Detect which cell encompasses the target text, then output its [x, y] center coordinate. 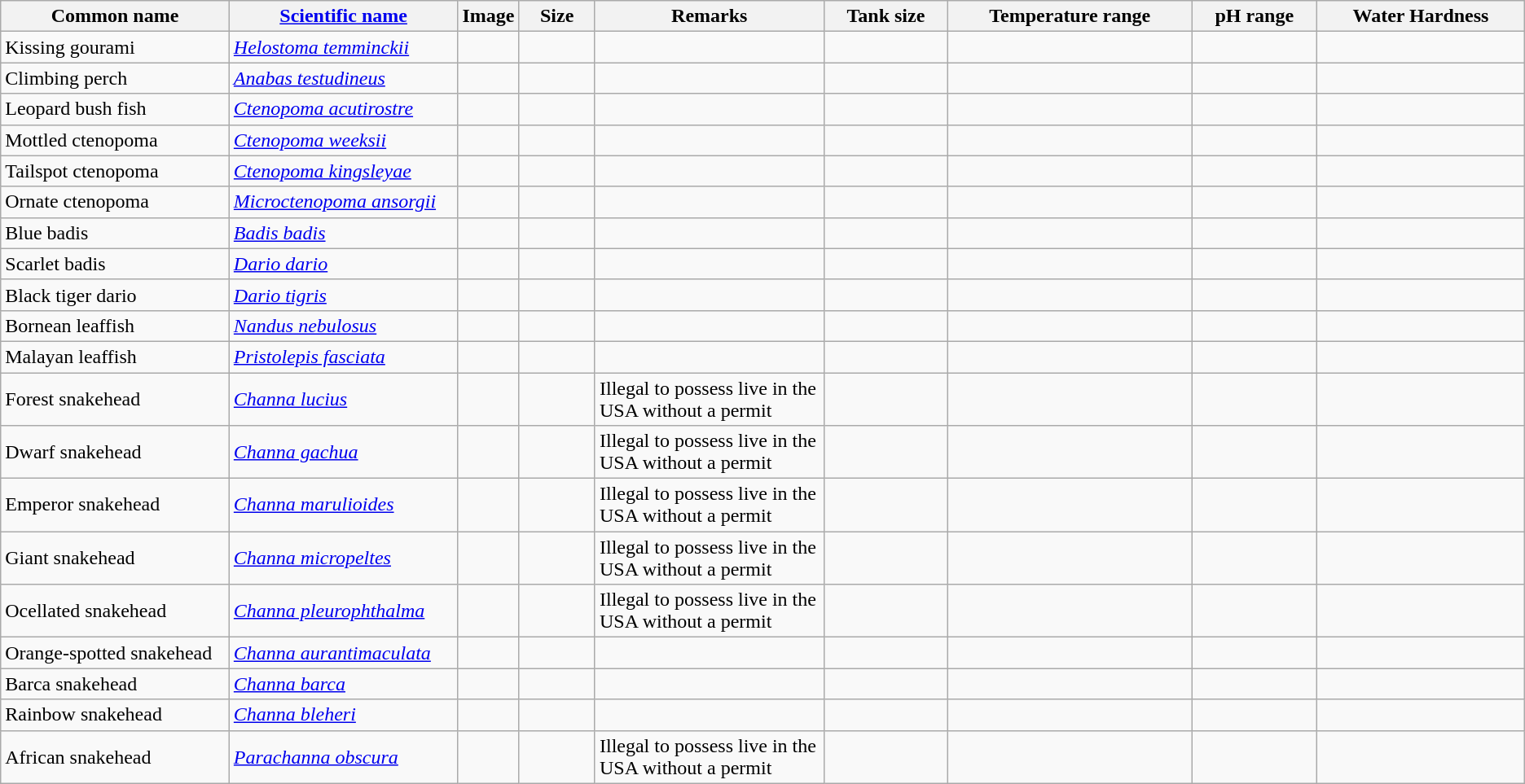
Climbing perch [116, 78]
Malayan leaffish [116, 357]
Image [489, 16]
Anabas testudineus [344, 78]
Scientific name [344, 16]
Size [557, 16]
Emperor snakehead [116, 505]
Ocellated snakehead [116, 611]
Blue badis [116, 233]
Tailspot ctenopoma [116, 171]
Microctenopoma ansorgii [344, 202]
Barca snakehead [116, 684]
Remarks [709, 16]
Dwarf snakehead [116, 453]
Channa marulioides [344, 505]
Orange-spotted snakehead [116, 653]
Channa micropeltes [344, 558]
Black tiger dario [116, 295]
Tank size [886, 16]
Leopard bush fish [116, 109]
Pristolepis fasciata [344, 357]
Giant snakehead [116, 558]
Helostoma temminckii [344, 47]
Forest snakehead [116, 399]
Ornate ctenopoma [116, 202]
Scarlet badis [116, 264]
Channa bleheri [344, 715]
Water Hardness [1421, 16]
Dario dario [344, 264]
Parachanna obscura [344, 757]
Mottled ctenopoma [116, 140]
Rainbow snakehead [116, 715]
Temperature range [1070, 16]
Channa pleurophthalma [344, 611]
Ctenopoma acutirostre [344, 109]
Channa gachua [344, 453]
Ctenopoma weeksii [344, 140]
Nandus nebulosus [344, 326]
Bornean leaffish [116, 326]
Channa barca [344, 684]
Kissing gourami [116, 47]
Channa lucius [344, 399]
Channa aurantimaculata [344, 653]
Common name [116, 16]
Badis badis [344, 233]
Ctenopoma kingsleyae [344, 171]
Dario tigris [344, 295]
pH range [1255, 16]
African snakehead [116, 757]
